Search for the cell housing the specified text and yield its [x, y] center coordinate. 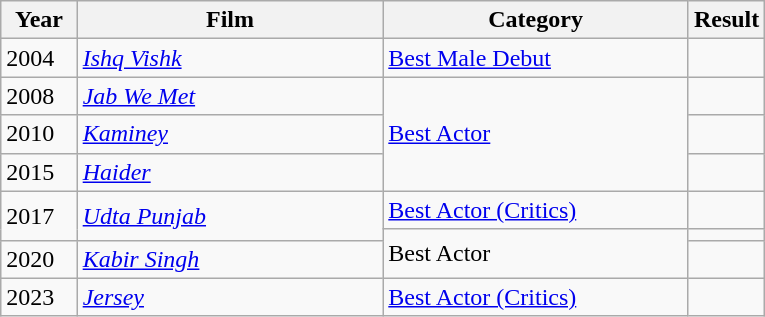
2004 [39, 58]
2023 [39, 297]
Best Male Debut [536, 58]
2017 [39, 216]
Result [726, 20]
Jersey [230, 297]
2015 [39, 172]
Kabir Singh [230, 259]
Year [39, 20]
Kaminey [230, 134]
Film [230, 20]
Jab We Met [230, 96]
2008 [39, 96]
Haider [230, 172]
Ishq Vishk [230, 58]
Category [536, 20]
Udta Punjab [230, 216]
2010 [39, 134]
2020 [39, 259]
